Output the (X, Y) coordinate of the center of the cell containing the given text.  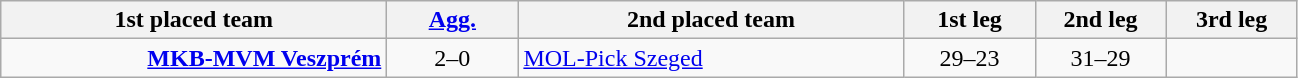
29–23 (970, 58)
Agg. (452, 20)
2–0 (452, 58)
MOL-Pick Szeged (711, 58)
2nd leg (1100, 20)
1st leg (970, 20)
31–29 (1100, 58)
1st placed team (194, 20)
2nd placed team (711, 20)
3rd leg (1232, 20)
MKB-MVM Veszprém (194, 58)
